Determine the [x, y] coordinate at the center of the cell enclosing the given text.  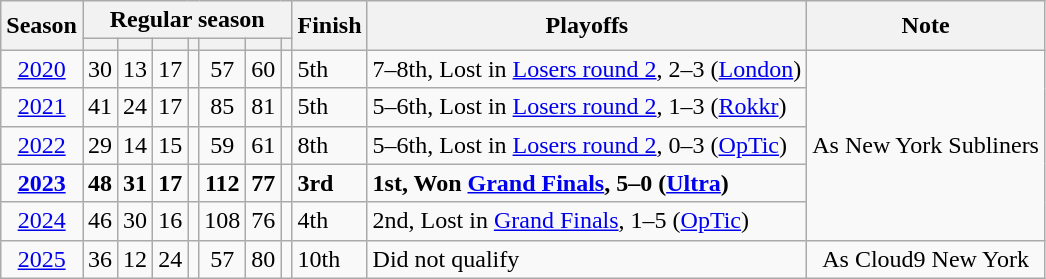
2021 [42, 107]
81 [264, 107]
8th [330, 145]
60 [264, 69]
10th [330, 259]
1st, Won Grand Finals, 5–0 (Ultra) [587, 183]
41 [100, 107]
59 [222, 145]
2022 [42, 145]
Playoffs [587, 26]
12 [136, 259]
76 [264, 221]
Finish [330, 26]
4th [330, 221]
80 [264, 259]
85 [222, 107]
77 [264, 183]
2020 [42, 69]
Season [42, 26]
2024 [42, 221]
13 [136, 69]
112 [222, 183]
5–6th, Lost in Losers round 2, 0–3 (OpTic) [587, 145]
15 [170, 145]
48 [100, 183]
Regular season [186, 20]
2023 [42, 183]
As Cloud9 New York [926, 259]
108 [222, 221]
3rd [330, 183]
Did not qualify [587, 259]
46 [100, 221]
14 [136, 145]
36 [100, 259]
5–6th, Lost in Losers round 2, 1–3 (Rokkr) [587, 107]
29 [100, 145]
7–8th, Lost in Losers round 2, 2–3 (London) [587, 69]
61 [264, 145]
Note [926, 26]
31 [136, 183]
2nd, Lost in Grand Finals, 1–5 (OpTic) [587, 221]
16 [170, 221]
As New York Subliners [926, 145]
2025 [42, 259]
